Pinpoint the cell where the given text exists, returning its [x, y] midpoint coordinate. 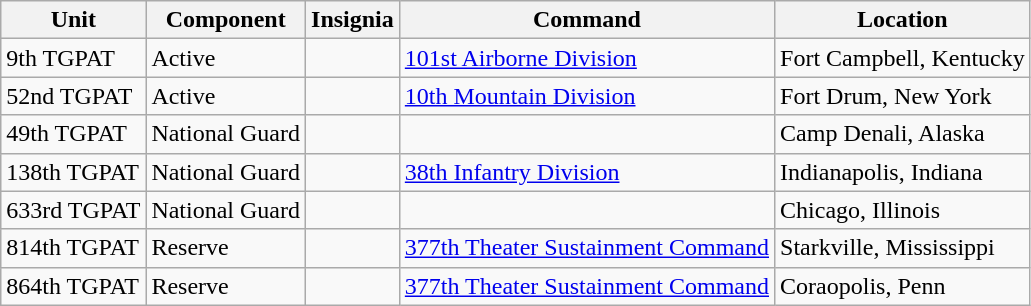
10th Mountain Division [586, 96]
Camp Denali, Alaska [903, 134]
Component [226, 20]
Chicago, Illinois [903, 210]
Fort Drum, New York [903, 96]
52nd TGPAT [74, 96]
814th TGPAT [74, 248]
Unit [74, 20]
864th TGPAT [74, 286]
138th TGPAT [74, 172]
Insignia [353, 20]
633rd TGPAT [74, 210]
Starkville, Mississippi [903, 248]
Fort Campbell, Kentucky [903, 58]
Location [903, 20]
9th TGPAT [74, 58]
49th TGPAT [74, 134]
101st Airborne Division [586, 58]
Indianapolis, Indiana [903, 172]
Coraopolis, Penn [903, 286]
38th Infantry Division [586, 172]
Command [586, 20]
